Find where the given text appears and provide that cell's center as [X, Y] coordinate. 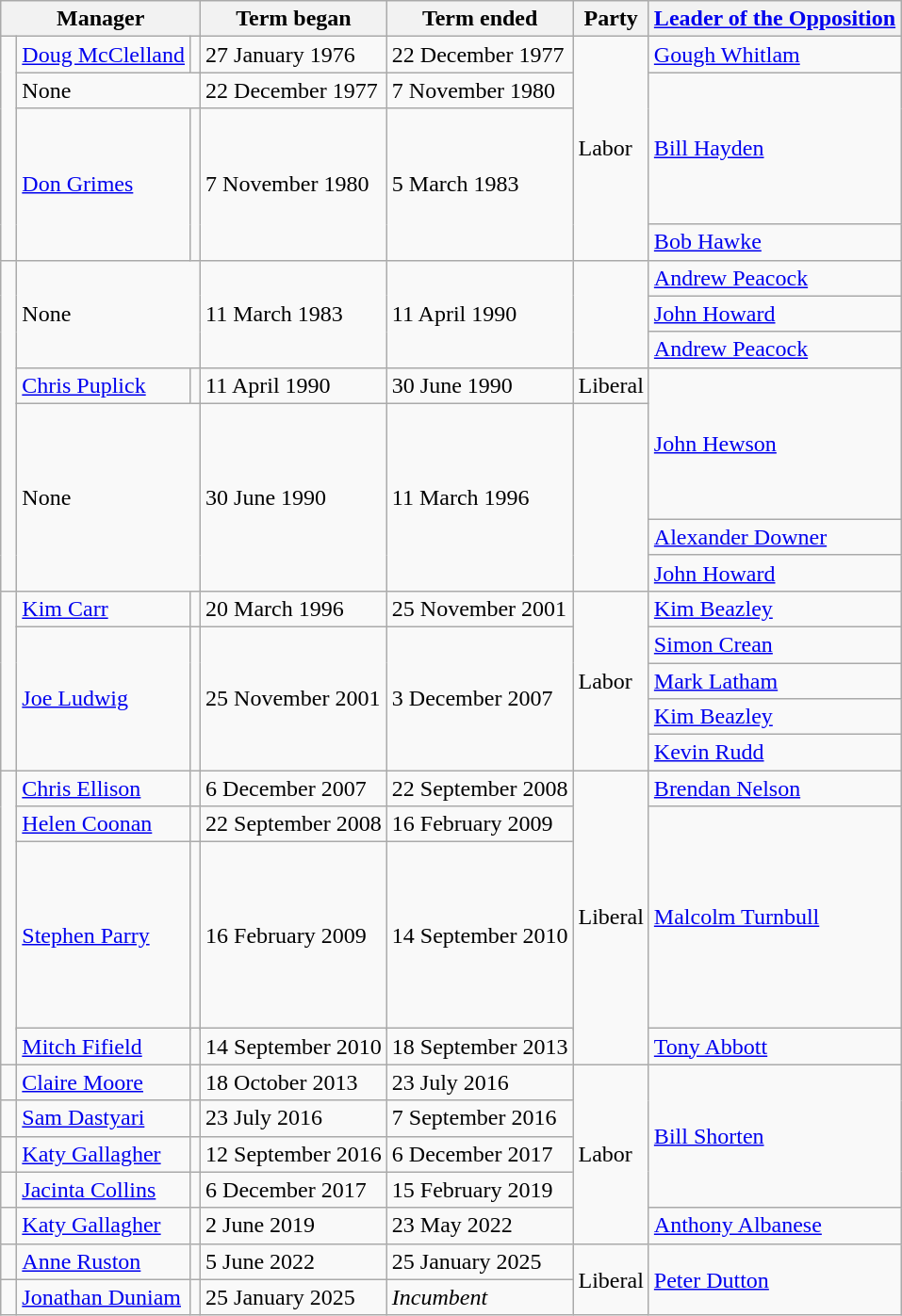
John Hewson [775, 443]
23 May 2022 [480, 1226]
Chris Ellison [104, 788]
2 June 2019 [294, 1226]
Stephen Parry [104, 935]
Leader of the Opposition [775, 19]
Bill Shorten [775, 1136]
7 September 2016 [480, 1118]
15 February 2019 [480, 1190]
12 September 2016 [294, 1154]
5 March 1983 [480, 185]
Claire Moore [104, 1082]
Anthony Albanese [775, 1226]
Anne Ruston [104, 1261]
Jonathan Duniam [104, 1297]
18 September 2013 [480, 1047]
Manager [101, 19]
27 January 1976 [294, 55]
5 June 2022 [294, 1261]
Brendan Nelson [775, 788]
Don Grimes [104, 185]
Joe Ludwig [104, 698]
Peter Dutton [775, 1279]
20 March 1996 [294, 609]
Malcolm Turnbull [775, 918]
Alexander Downer [775, 537]
Gough Whitlam [775, 55]
Incumbent [480, 1297]
Bob Hawke [775, 242]
Mark Latham [775, 681]
6 December 2007 [294, 788]
18 October 2013 [294, 1082]
3 December 2007 [480, 698]
Simon Crean [775, 644]
Party [611, 19]
Doug McClelland [104, 55]
11 March 1983 [294, 314]
Helen Coonan [104, 824]
Jacinta Collins [104, 1190]
11 March 1996 [480, 497]
Sam Dastyari [104, 1118]
Term ended [480, 19]
Chris Puplick [104, 385]
Bill Hayden [775, 149]
Mitch Fifield [104, 1047]
Kevin Rudd [775, 753]
Tony Abbott [775, 1047]
Term began [294, 19]
Kim Carr [104, 609]
